Output the [x, y] coordinate of the center of the cell containing the given text.  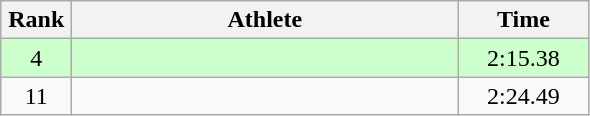
Time [524, 20]
2:24.49 [524, 96]
2:15.38 [524, 58]
Rank [36, 20]
Athlete [265, 20]
11 [36, 96]
4 [36, 58]
